Determine the [X, Y] coordinate at the center of the cell enclosing the given text.  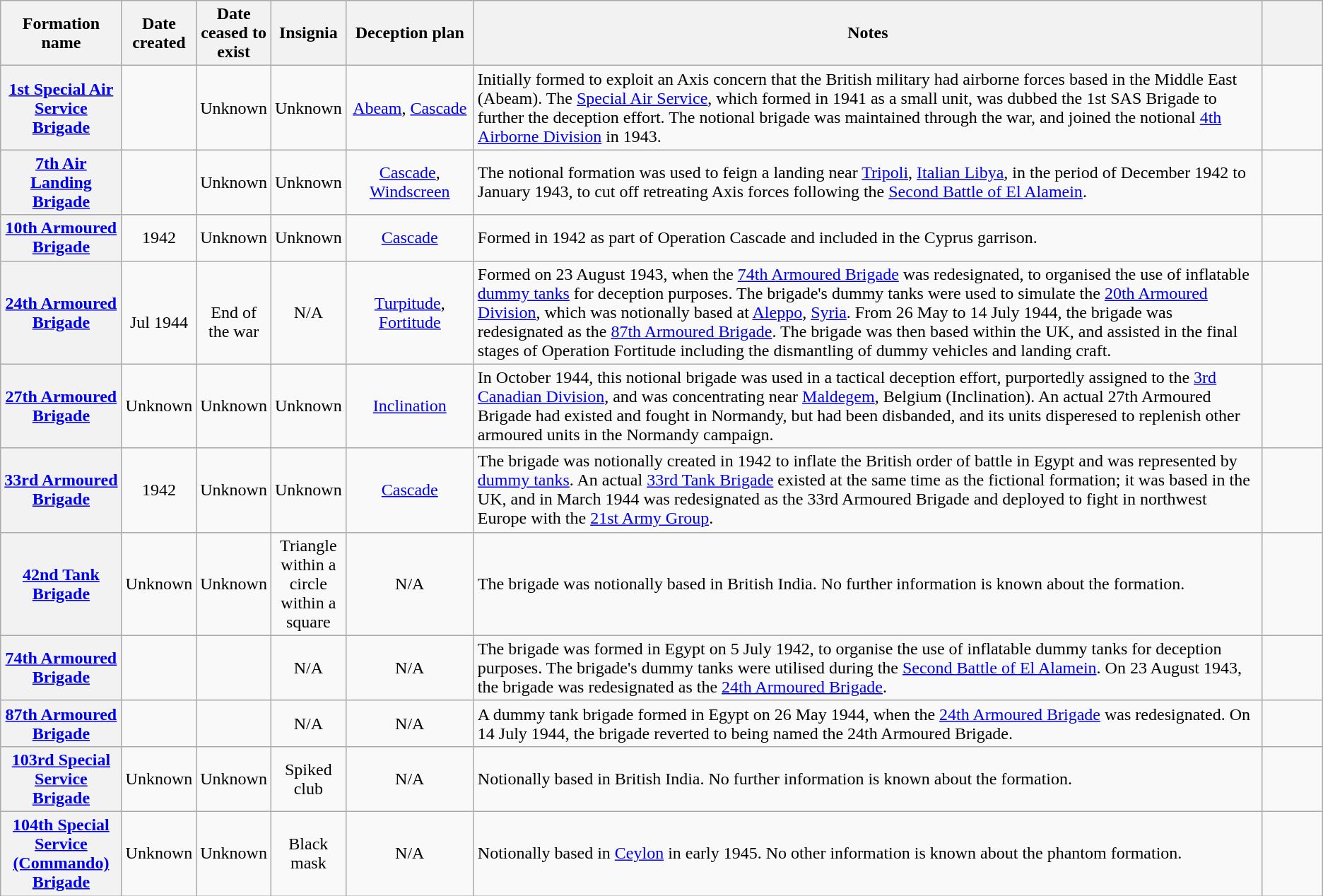
Date ceased to exist [234, 33]
End of the war [234, 312]
Abeam, Cascade [410, 107]
Notes [868, 33]
Date created [159, 33]
74th Armoured Brigade [61, 668]
Spiked club [308, 779]
Black mask [308, 854]
Triangle within a circle within a square [308, 584]
Notionally based in British India. No further information is known about the formation. [868, 779]
104th Special Service (Commando) Brigade [61, 854]
87th Armoured Brigade [61, 724]
Turpitude, Fortitude [410, 312]
7th Air Landing Brigade [61, 182]
33rd Armoured Brigade [61, 490]
24th Armoured Brigade [61, 312]
Formed in 1942 as part of Operation Cascade and included in the Cyprus garrison. [868, 237]
The brigade was notionally based in British India. No further information is known about the formation. [868, 584]
103rd Special Service Brigade [61, 779]
10th Armoured Brigade [61, 237]
1st Special Air Service Brigade [61, 107]
Insignia [308, 33]
Deception plan [410, 33]
Jul 1944 [159, 312]
Cascade, Windscreen [410, 182]
Inclination [410, 406]
27th Armoured Brigade [61, 406]
Notionally based in Ceylon in early 1945. No other information is known about the phantom formation. [868, 854]
42nd Tank Brigade [61, 584]
Formation name [61, 33]
